For the text-containing cell, return its midpoint in (x, y) coordinate format. 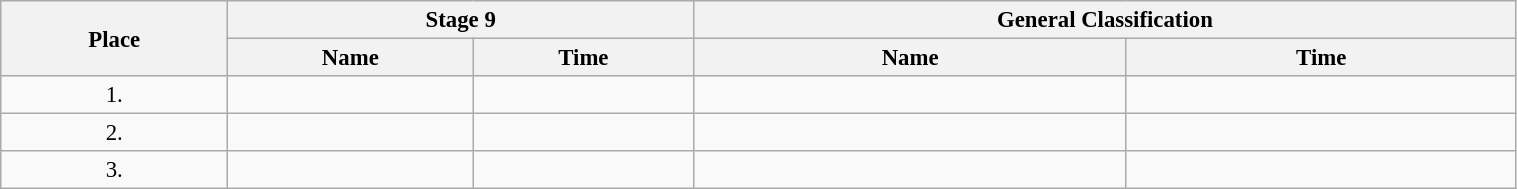
2. (114, 133)
General Classification (1105, 20)
1. (114, 95)
Stage 9 (461, 20)
3. (114, 170)
Place (114, 38)
